Output the (x, y) coordinate of the center of the cell containing the given text.  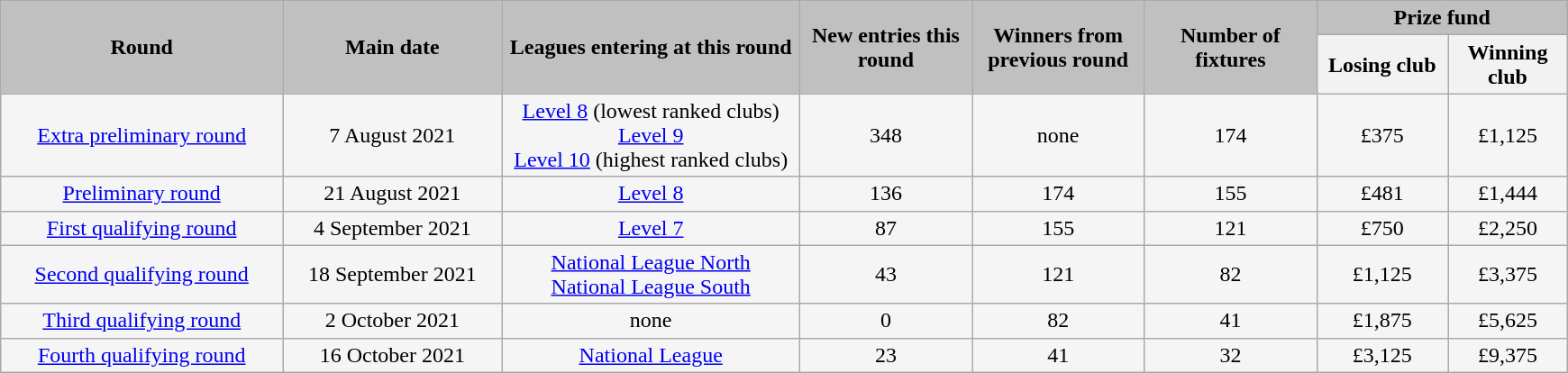
7 August 2021 (393, 135)
£1,875 (1382, 321)
Level 7 (651, 228)
Winning club (1509, 65)
18 September 2021 (393, 274)
21 August 2021 (393, 194)
£750 (1382, 228)
Level 8 (lowest ranked clubs)Level 9Level 10 (highest ranked clubs) (651, 135)
23 (885, 355)
£9,375 (1509, 355)
136 (885, 194)
Winners from previous round (1058, 47)
Fourth qualifying round (142, 355)
87 (885, 228)
National League (651, 355)
First qualifying round (142, 228)
£5,625 (1509, 321)
Leagues entering at this round (651, 47)
£2,250 (1509, 228)
32 (1231, 355)
43 (885, 274)
Main date (393, 47)
Second qualifying round (142, 274)
New entries this round (885, 47)
348 (885, 135)
Round (142, 47)
Losing club (1382, 65)
Prize fund (1442, 18)
£375 (1382, 135)
£481 (1382, 194)
Extra preliminary round (142, 135)
Third qualifying round (142, 321)
0 (885, 321)
2 October 2021 (393, 321)
£1,444 (1509, 194)
Level 8 (651, 194)
National League NorthNational League South (651, 274)
16 October 2021 (393, 355)
Number of fixtures (1231, 47)
Preliminary round (142, 194)
£3,125 (1382, 355)
4 September 2021 (393, 228)
£3,375 (1509, 274)
